Locate the cell with the specified text and output its [x, y] center coordinate. 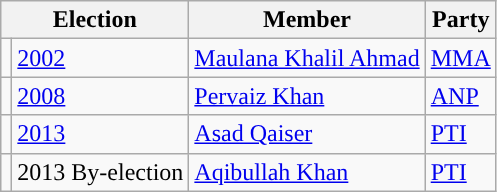
ANP [460, 96]
Pervaiz Khan [307, 96]
2013 [100, 134]
Maulana Khalil Ahmad [307, 58]
Asad Qaiser [307, 134]
MMA [460, 58]
Party [460, 20]
Member [307, 20]
Aqibullah Khan [307, 172]
2002 [100, 58]
2013 By-election [100, 172]
2008 [100, 96]
Election [95, 20]
